Find where the given text appears and provide that cell's center as (X, Y) coordinate. 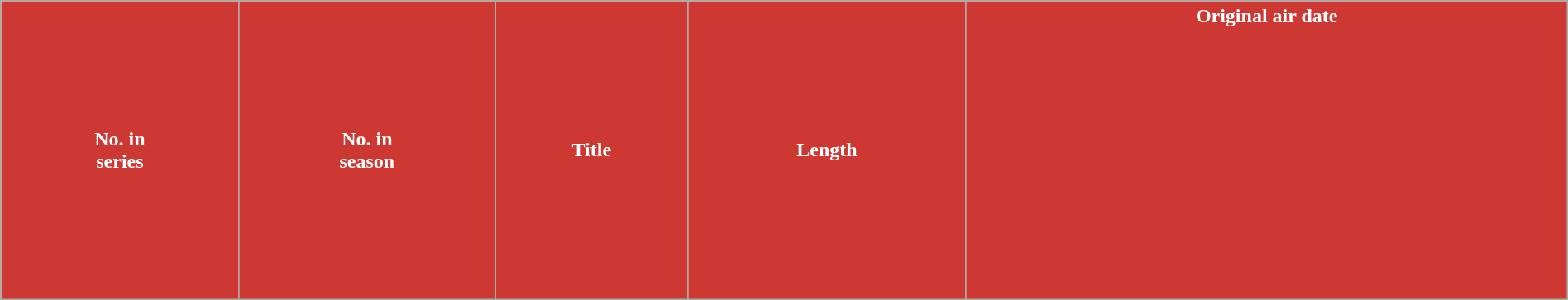
Original air date (1267, 150)
Title (592, 150)
No. inseries (120, 150)
No. inseason (367, 150)
Length (827, 150)
